From the cell containing the given text, extract its center point as (X, Y) coordinate. 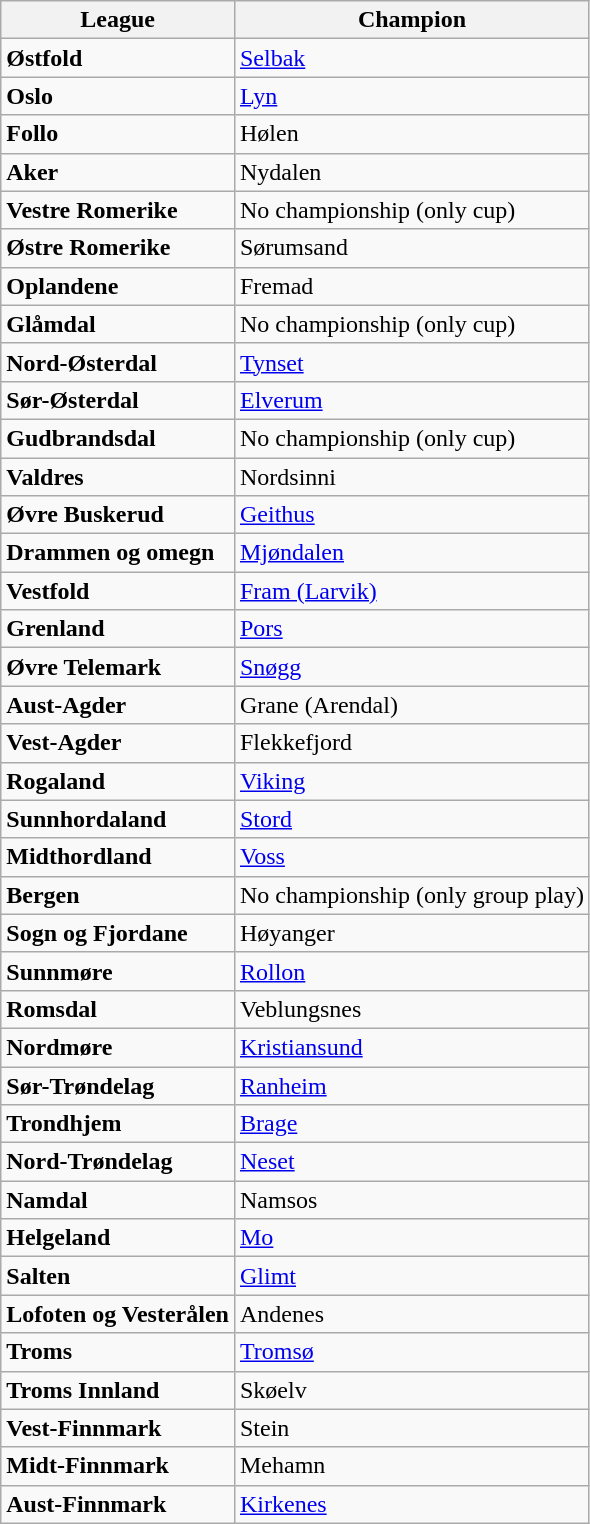
Kirkenes (412, 1504)
Grenland (118, 629)
Nydalen (412, 172)
Follo (118, 134)
Mjøndalen (412, 553)
Helgeland (118, 1238)
Sørumsand (412, 248)
Glimt (412, 1276)
Fremad (412, 286)
Romsdal (118, 1009)
Vestre Romerike (118, 210)
Valdres (118, 477)
Sør-Trøndelag (118, 1085)
Nord-Østerdal (118, 362)
Nordsinni (412, 477)
Troms Innland (118, 1390)
Neset (412, 1162)
Vest-Agder (118, 743)
No championship (only group play) (412, 895)
Salten (118, 1276)
Pors (412, 629)
Veblungsnes (412, 1009)
Lyn (412, 96)
Nord-Trøndelag (118, 1162)
Oslo (118, 96)
Glåmdal (118, 324)
Stord (412, 819)
League (118, 20)
Champion (412, 20)
Mehamn (412, 1466)
Sør-Østerdal (118, 400)
Høyanger (412, 933)
Vest-Finnmark (118, 1428)
Trondhjem (118, 1124)
Østre Romerike (118, 248)
Ranheim (412, 1085)
Øvre Buskerud (118, 515)
Aker (118, 172)
Tynset (412, 362)
Flekkefjord (412, 743)
Sogn og Fjordane (118, 933)
Stein (412, 1428)
Rollon (412, 971)
Tromsø (412, 1352)
Elverum (412, 400)
Rogaland (118, 781)
Aust-Finnmark (118, 1504)
Namdal (118, 1200)
Midthordland (118, 857)
Selbak (412, 58)
Hølen (412, 134)
Lofoten og Vesterålen (118, 1314)
Aust-Agder (118, 705)
Snøgg (412, 667)
Øvre Telemark (118, 667)
Grane (Arendal) (412, 705)
Gudbrandsdal (118, 438)
Vestfold (118, 591)
Geithus (412, 515)
Voss (412, 857)
Brage (412, 1124)
Kristiansund (412, 1047)
Viking (412, 781)
Namsos (412, 1200)
Sunnhordaland (118, 819)
Bergen (118, 895)
Midt-Finnmark (118, 1466)
Mo (412, 1238)
Østfold (118, 58)
Nordmøre (118, 1047)
Sunnmøre (118, 971)
Fram (Larvik) (412, 591)
Troms (118, 1352)
Drammen og omegn (118, 553)
Skøelv (412, 1390)
Oplandene (118, 286)
Andenes (412, 1314)
